Capture the cell that displays the provided text and extract its (x, y) central coordinate. 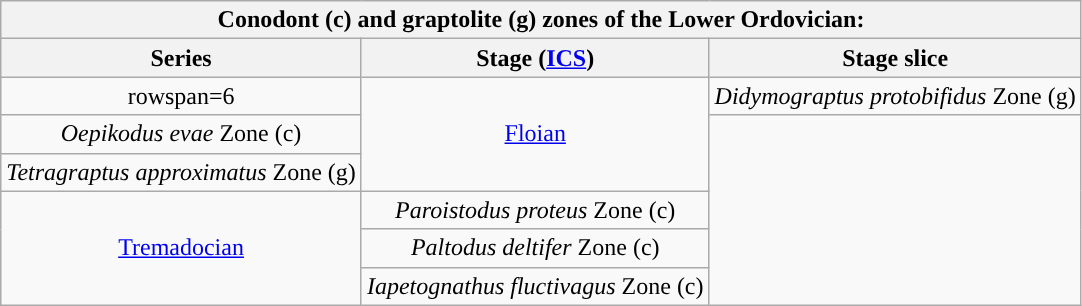
Paroistodus proteus Zone (c) (535, 210)
Tremadocian (182, 248)
rowspan=6 (182, 96)
Iapetognathus fluctivagus Zone (c) (535, 286)
Series (182, 58)
Floian (535, 134)
Oepikodus evae Zone (c) (182, 134)
Stage slice (895, 58)
Didymograptus protobifidus Zone (g) (895, 96)
Conodont (c) and graptolite (g) zones of the Lower Ordovician: (541, 20)
Stage (ICS) (535, 58)
Paltodus deltifer Zone (c) (535, 248)
Tetragraptus approximatus Zone (g) (182, 172)
